For the text-containing cell, return its midpoint in (x, y) coordinate format. 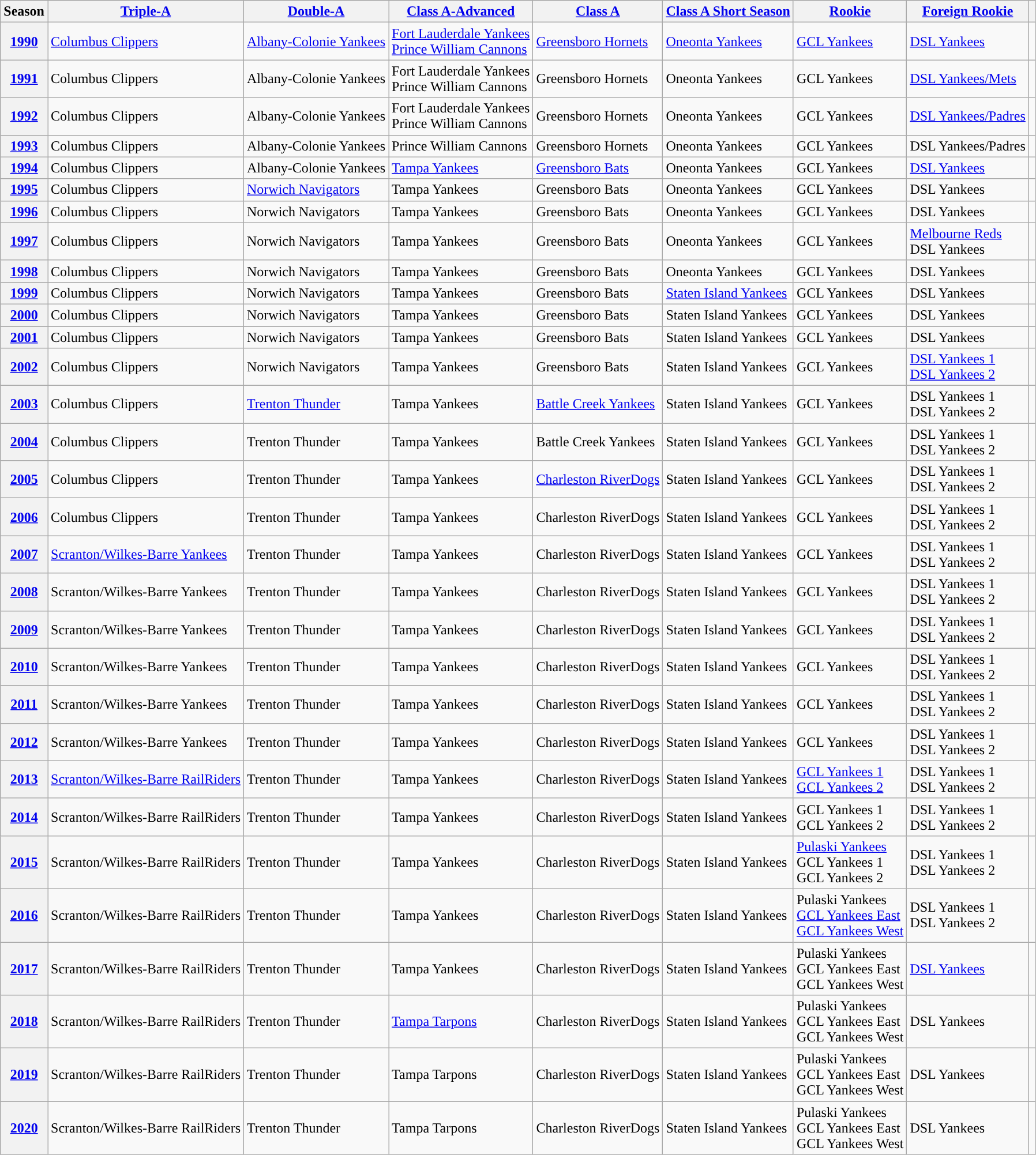
2007 (24, 555)
2009 (24, 630)
1991 (24, 78)
Pulaski YankeesGCL Yankees 1GCL Yankees 2 (850, 862)
DSL Yankees/Mets (968, 78)
2019 (24, 1075)
2000 (24, 315)
2015 (24, 862)
Prince William Cannons (461, 146)
1996 (24, 212)
2013 (24, 780)
1999 (24, 293)
Class A-Advanced (461, 12)
1998 (24, 271)
2020 (24, 1128)
Rookie (850, 12)
2002 (24, 367)
Class A Short Season (728, 12)
Melbourne RedsDSL Yankees (968, 241)
2018 (24, 1022)
2011 (24, 705)
2014 (24, 817)
2001 (24, 337)
1995 (24, 190)
2005 (24, 480)
1994 (24, 168)
2016 (24, 915)
1992 (24, 116)
2010 (24, 667)
2008 (24, 592)
Double-A (316, 12)
1993 (24, 146)
Season (24, 12)
Triple-A (145, 12)
2012 (24, 742)
2006 (24, 517)
2003 (24, 405)
1990 (24, 42)
2004 (24, 442)
2017 (24, 969)
1997 (24, 241)
Foreign Rookie (968, 12)
Class A (598, 12)
